Find where the given text appears and provide that cell's center as (X, Y) coordinate. 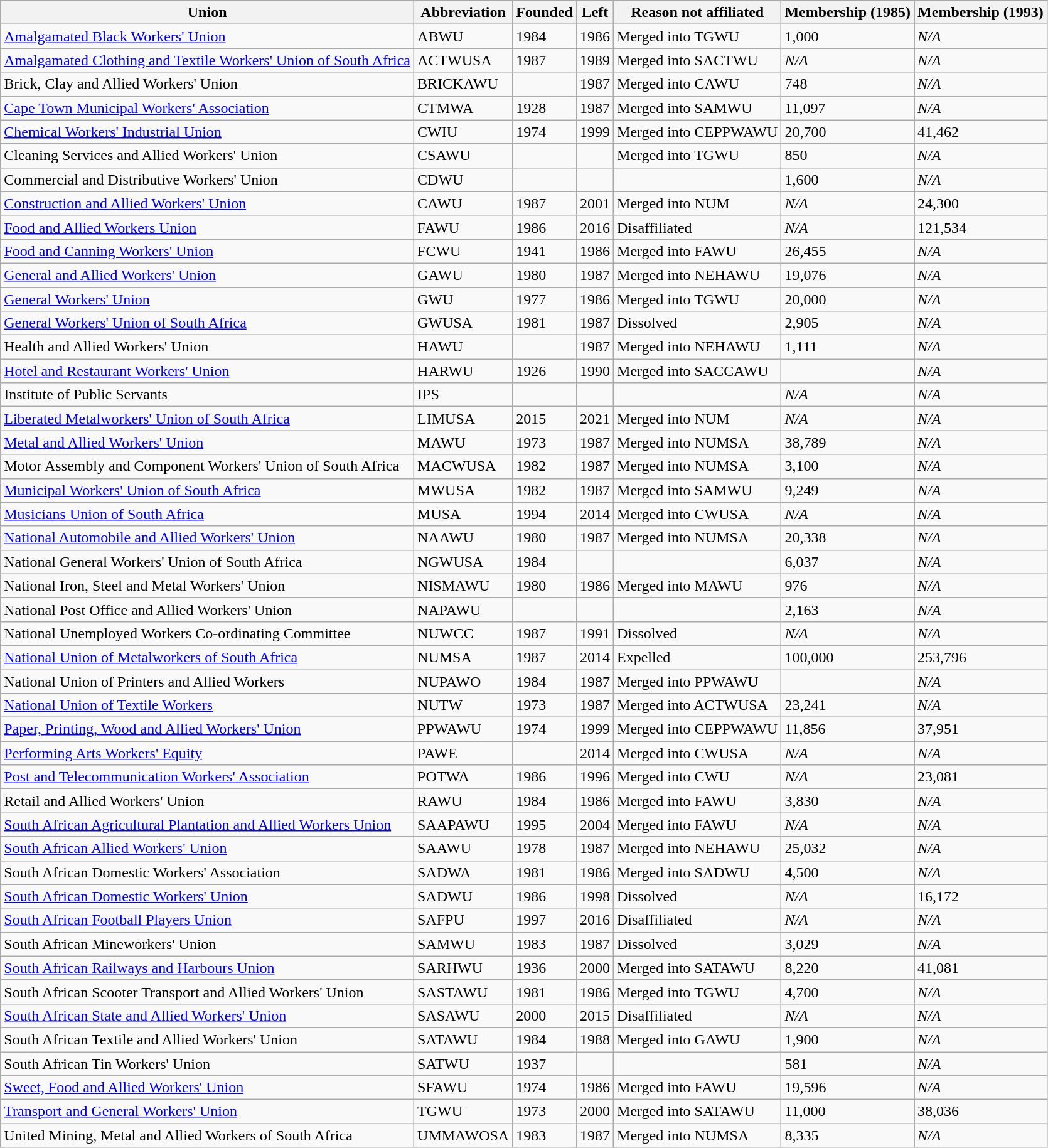
Liberated Metalworkers' Union of South Africa (207, 419)
PPWAWU (463, 729)
3,100 (848, 466)
PAWE (463, 753)
Brick, Clay and Allied Workers' Union (207, 84)
19,076 (848, 275)
253,796 (981, 657)
NUMSA (463, 657)
SAAPAWU (463, 825)
MAWU (463, 443)
4,500 (848, 872)
1937 (545, 1064)
CSAWU (463, 156)
1991 (595, 633)
41,462 (981, 132)
ACTWUSA (463, 60)
Merged into CWU (698, 777)
Commercial and Distributive Workers' Union (207, 180)
United Mining, Metal and Allied Workers of South Africa (207, 1135)
37,951 (981, 729)
24,300 (981, 203)
SAFPU (463, 920)
TGWU (463, 1112)
Expelled (698, 657)
2,163 (848, 609)
1990 (595, 371)
NUWCC (463, 633)
South African Domestic Workers' Union (207, 896)
Cleaning Services and Allied Workers' Union (207, 156)
National Post Office and Allied Workers' Union (207, 609)
3,830 (848, 801)
23,081 (981, 777)
38,036 (981, 1112)
RAWU (463, 801)
1988 (595, 1039)
1,111 (848, 347)
SFAWU (463, 1088)
Union (207, 13)
SATWU (463, 1064)
Left (595, 13)
Paper, Printing, Wood and Allied Workers' Union (207, 729)
CAWU (463, 203)
Merged into SACCAWU (698, 371)
Cape Town Municipal Workers' Association (207, 108)
41,081 (981, 968)
1926 (545, 371)
850 (848, 156)
Construction and Allied Workers' Union (207, 203)
3,029 (848, 944)
SATAWU (463, 1039)
Musicians Union of South Africa (207, 514)
South African State and Allied Workers' Union (207, 1016)
Merged into CAWU (698, 84)
LIMUSA (463, 419)
NUPAWO (463, 681)
NGWUSA (463, 562)
Motor Assembly and Component Workers' Union of South Africa (207, 466)
2004 (595, 825)
Membership (1993) (981, 13)
8,220 (848, 968)
Membership (1985) (848, 13)
Founded (545, 13)
Transport and General Workers' Union (207, 1112)
1996 (595, 777)
Food and Allied Workers Union (207, 227)
MACWUSA (463, 466)
Institute of Public Servants (207, 395)
121,534 (981, 227)
South African Railways and Harbours Union (207, 968)
National Iron, Steel and Metal Workers' Union (207, 586)
GWU (463, 299)
CWIU (463, 132)
National Automobile and Allied Workers' Union (207, 538)
20,700 (848, 132)
Health and Allied Workers' Union (207, 347)
1936 (545, 968)
SADWU (463, 896)
NAPAWU (463, 609)
25,032 (848, 849)
South African Agricultural Plantation and Allied Workers Union (207, 825)
6,037 (848, 562)
16,172 (981, 896)
19,596 (848, 1088)
Amalgamated Black Workers' Union (207, 36)
MUSA (463, 514)
South African Mineworkers' Union (207, 944)
100,000 (848, 657)
CDWU (463, 180)
11,000 (848, 1112)
Hotel and Restaurant Workers' Union (207, 371)
1995 (545, 825)
Merged into ACTWUSA (698, 705)
1977 (545, 299)
National Unemployed Workers Co-ordinating Committee (207, 633)
1941 (545, 251)
MWUSA (463, 490)
Reason not affiliated (698, 13)
2001 (595, 203)
SADWA (463, 872)
1994 (545, 514)
2021 (595, 419)
National Union of Textile Workers (207, 705)
8,335 (848, 1135)
Merged into GAWU (698, 1039)
1,900 (848, 1039)
South African Tin Workers' Union (207, 1064)
1928 (545, 108)
Merged into MAWU (698, 586)
SARHWU (463, 968)
General Workers' Union (207, 299)
FAWU (463, 227)
GAWU (463, 275)
1978 (545, 849)
38,789 (848, 443)
Amalgamated Clothing and Textile Workers' Union of South Africa (207, 60)
Chemical Workers' Industrial Union (207, 132)
2,905 (848, 323)
South African Scooter Transport and Allied Workers' Union (207, 992)
Municipal Workers' Union of South Africa (207, 490)
NAAWU (463, 538)
26,455 (848, 251)
23,241 (848, 705)
11,097 (848, 108)
976 (848, 586)
Merged into PPWAWU (698, 681)
National Union of Printers and Allied Workers (207, 681)
SASTAWU (463, 992)
4,700 (848, 992)
Merged into SADWU (698, 872)
1989 (595, 60)
1,000 (848, 36)
BRICKAWU (463, 84)
National General Workers' Union of South Africa (207, 562)
20,000 (848, 299)
1,600 (848, 180)
South African Domestic Workers' Association (207, 872)
Merged into SACTWU (698, 60)
General and Allied Workers' Union (207, 275)
Metal and Allied Workers' Union (207, 443)
581 (848, 1064)
Food and Canning Workers' Union (207, 251)
HARWU (463, 371)
GWUSA (463, 323)
South African Allied Workers' Union (207, 849)
National Union of Metalworkers of South Africa (207, 657)
CTMWA (463, 108)
11,856 (848, 729)
NUTW (463, 705)
UMMAWOSA (463, 1135)
748 (848, 84)
General Workers' Union of South Africa (207, 323)
NISMAWU (463, 586)
IPS (463, 395)
Abbreviation (463, 13)
SAAWU (463, 849)
POTWA (463, 777)
1997 (545, 920)
SASAWU (463, 1016)
HAWU (463, 347)
9,249 (848, 490)
Performing Arts Workers' Equity (207, 753)
SAMWU (463, 944)
1998 (595, 896)
Sweet, Food and Allied Workers' Union (207, 1088)
South African Football Players Union (207, 920)
Retail and Allied Workers' Union (207, 801)
Post and Telecommunication Workers' Association (207, 777)
FCWU (463, 251)
20,338 (848, 538)
South African Textile and Allied Workers' Union (207, 1039)
ABWU (463, 36)
